Determine the [X, Y] coordinate at the center of the cell enclosing the given text.  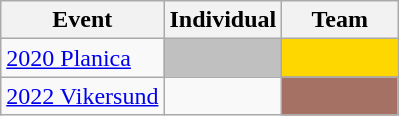
2020 Planica [82, 58]
Individual [223, 20]
Team [340, 20]
Event [82, 20]
2022 Vikersund [82, 96]
